Identify which cell holds the provided text, then report its (x, y) central coordinate. 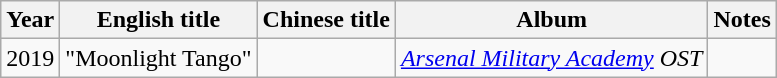
Year (30, 20)
English title (158, 20)
2019 (30, 58)
Arsenal Military Academy OST (552, 58)
Chinese title (326, 20)
"Moonlight Tango" (158, 58)
Album (552, 20)
Notes (742, 20)
